Provide the (x, y) coordinate of the cell's center where the given text is located.  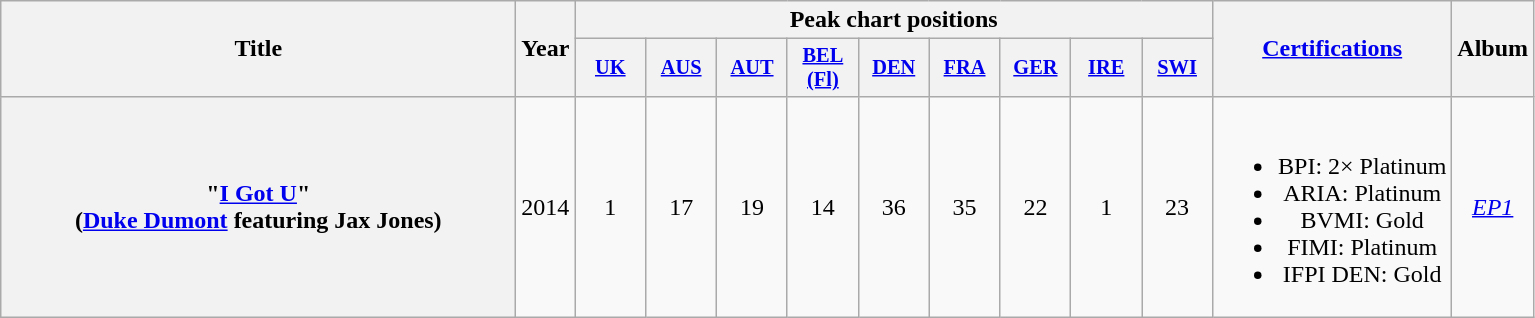
2014 (546, 206)
SWI (1178, 68)
BEL (Fl) (822, 68)
DEN (894, 68)
GER (1036, 68)
BPI: 2× PlatinumARIA: PlatinumBVMI: GoldFIMI: PlatinumIFPI DEN: Gold (1332, 206)
36 (894, 206)
"I Got U"(Duke Dumont featuring Jax Jones) (258, 206)
Year (546, 49)
14 (822, 206)
Album (1493, 49)
AUS (682, 68)
FRA (964, 68)
19 (752, 206)
22 (1036, 206)
35 (964, 206)
23 (1178, 206)
IRE (1106, 68)
17 (682, 206)
UK (610, 68)
Peak chart positions (894, 20)
AUT (752, 68)
Title (258, 49)
Certifications (1332, 49)
EP1 (1493, 206)
